Identify which cell holds the provided text, then report its (X, Y) central coordinate. 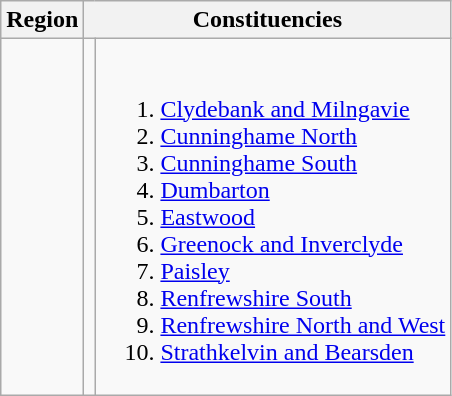
Constituencies (268, 20)
Region (42, 20)
